Locate the cell with the specified text and output its [X, Y] center coordinate. 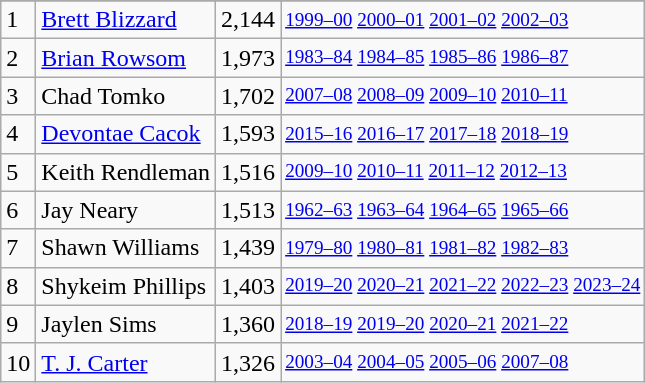
10 [18, 362]
Shykeim Phillips [126, 286]
7 [18, 248]
2007–08 2008–09 2009–10 2010–11 [463, 96]
9 [18, 324]
2015–16 2016–17 2017–18 2018–19 [463, 134]
1983–84 1984–85 1985–86 1986–87 [463, 58]
1,403 [248, 286]
8 [18, 286]
Jaylen Sims [126, 324]
1,326 [248, 362]
Brett Blizzard [126, 20]
1999–00 2000–01 2001–02 2002–03 [463, 20]
4 [18, 134]
1,973 [248, 58]
Chad Tomko [126, 96]
3 [18, 96]
1,702 [248, 96]
2 [18, 58]
1979–80 1980–81 1981–82 1982–83 [463, 248]
1,439 [248, 248]
2019–20 2020–21 2021–22 2022–23 2023–24 [463, 286]
Jay Neary [126, 210]
2003–04 2004–05 2005–06 2007–08 [463, 362]
2018–19 2019–20 2020–21 2021–22 [463, 324]
2009–10 2010–11 2011–12 2012–13 [463, 172]
1,513 [248, 210]
T. J. Carter [126, 362]
1,516 [248, 172]
6 [18, 210]
Brian Rowsom [126, 58]
Keith Rendleman [126, 172]
1962–63 1963–64 1964–65 1965–66 [463, 210]
1,360 [248, 324]
1,593 [248, 134]
2,144 [248, 20]
5 [18, 172]
1 [18, 20]
Shawn Williams [126, 248]
Devontae Cacok [126, 134]
